Identify which cell holds the provided text, then report its [x, y] central coordinate. 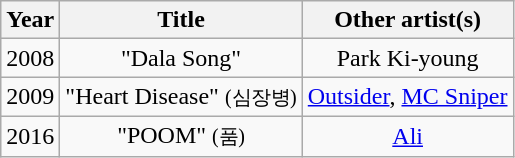
Outsider, MC Sniper [408, 97]
Park Ki-young [408, 58]
"Heart Disease" (심장병) [181, 97]
Year [30, 20]
2008 [30, 58]
2016 [30, 136]
"Dala Song" [181, 58]
Other artist(s) [408, 20]
"POOM" (품) [181, 136]
Title [181, 20]
Ali [408, 136]
2009 [30, 97]
